From the cell containing the given text, extract its center point as [x, y] coordinate. 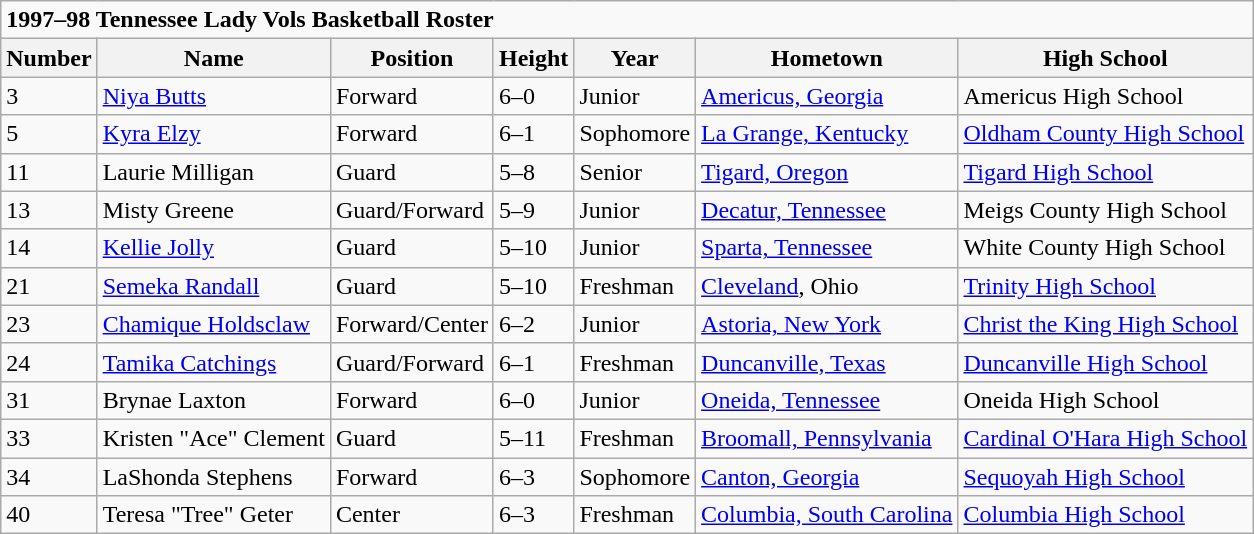
Kristen "Ace" Clement [214, 438]
Decatur, Tennessee [827, 210]
Duncanville, Texas [827, 362]
34 [49, 477]
Tigard High School [1106, 172]
31 [49, 400]
Laurie Milligan [214, 172]
Chamique Holdsclaw [214, 324]
5 [49, 134]
Position [412, 58]
24 [49, 362]
Tigard, Oregon [827, 172]
13 [49, 210]
14 [49, 248]
Semeka Randall [214, 286]
Hometown [827, 58]
Columbia, South Carolina [827, 515]
High School [1106, 58]
Name [214, 58]
5–9 [533, 210]
Oneida High School [1106, 400]
21 [49, 286]
33 [49, 438]
23 [49, 324]
Forward/Center [412, 324]
3 [49, 96]
Brynae Laxton [214, 400]
Teresa "Tree" Geter [214, 515]
Oneida, Tennessee [827, 400]
11 [49, 172]
Columbia High School [1106, 515]
Astoria, New York [827, 324]
6–2 [533, 324]
Height [533, 58]
Oldham County High School [1106, 134]
Americus, Georgia [827, 96]
Christ the King High School [1106, 324]
1997–98 Tennessee Lady Vols Basketball Roster [627, 20]
Sequoyah High School [1106, 477]
White County High School [1106, 248]
Senior [635, 172]
Broomall, Pennsylvania [827, 438]
LaShonda Stephens [214, 477]
Sparta, Tennessee [827, 248]
5–8 [533, 172]
Tamika Catchings [214, 362]
Meigs County High School [1106, 210]
Kellie Jolly [214, 248]
Kyra Elzy [214, 134]
40 [49, 515]
Center [412, 515]
Number [49, 58]
Year [635, 58]
Cleveland, Ohio [827, 286]
Niya Butts [214, 96]
Canton, Georgia [827, 477]
Duncanville High School [1106, 362]
Cardinal O'Hara High School [1106, 438]
Misty Greene [214, 210]
5–11 [533, 438]
Trinity High School [1106, 286]
La Grange, Kentucky [827, 134]
Americus High School [1106, 96]
